Capture the cell that displays the provided text and extract its [x, y] central coordinate. 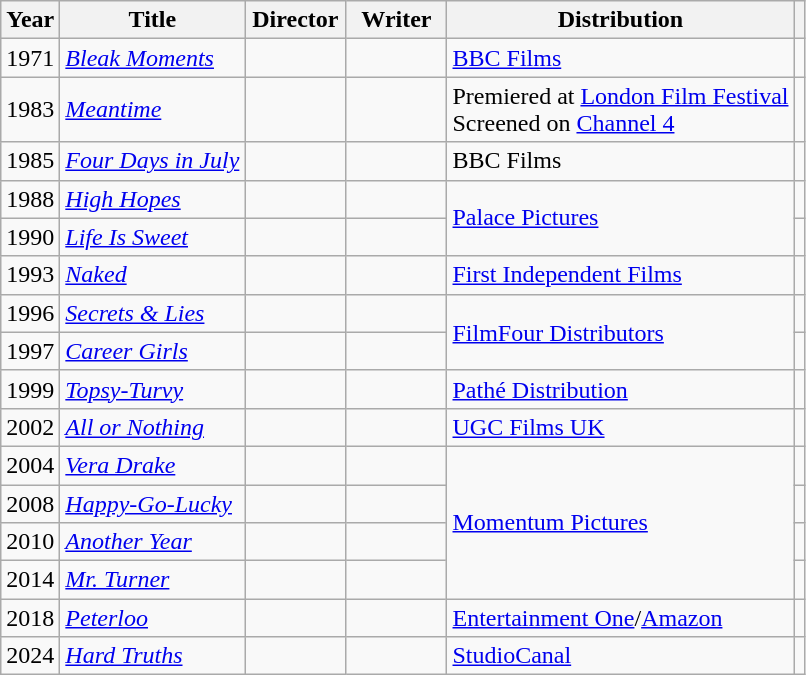
First Independent Films [620, 275]
2010 [30, 542]
Premiered at London Film Festival Screened on Channel 4 [620, 110]
Year [30, 20]
Distribution [620, 20]
UGC Films UK [620, 427]
Hard Truths [152, 656]
Pathé Distribution [620, 389]
2018 [30, 618]
Happy-Go-Lucky [152, 503]
2014 [30, 580]
Four Days in July [152, 161]
Director [296, 20]
1993 [30, 275]
Career Girls [152, 351]
2008 [30, 503]
Peterloo [152, 618]
Life Is Sweet [152, 237]
High Hopes [152, 199]
Vera Drake [152, 465]
1990 [30, 237]
Momentum Pictures [620, 522]
Writer [396, 20]
1988 [30, 199]
StudioCanal [620, 656]
1985 [30, 161]
All or Nothing [152, 427]
1999 [30, 389]
Bleak Moments [152, 58]
Secrets & Lies [152, 313]
FilmFour Distributors [620, 332]
1997 [30, 351]
Meantime [152, 110]
2004 [30, 465]
1971 [30, 58]
Naked [152, 275]
1996 [30, 313]
1983 [30, 110]
2002 [30, 427]
Mr. Turner [152, 580]
Topsy-Turvy [152, 389]
Palace Pictures [620, 218]
Another Year [152, 542]
Title [152, 20]
Entertainment One/Amazon [620, 618]
2024 [30, 656]
